Return (X, Y) of the center of cell containing provided text 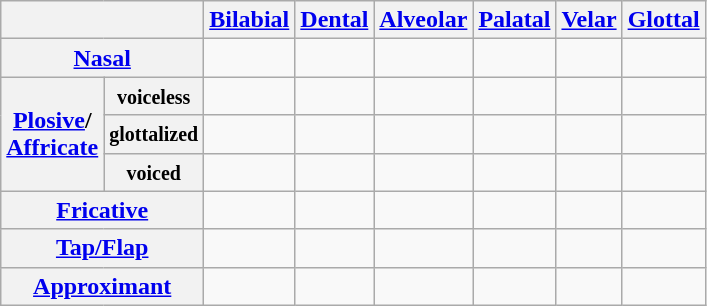
Approximant (102, 286)
Glottal (664, 20)
voiced (154, 172)
Palatal (514, 20)
Alveolar (424, 20)
Velar (589, 20)
Dental (334, 20)
Bilabial (250, 20)
glottalized (154, 134)
Nasal (102, 58)
voiceless (154, 96)
Fricative (102, 210)
Tap/Flap (102, 248)
Plosive/Affricate (52, 134)
